For the text-containing cell, return its midpoint in (X, Y) coordinate format. 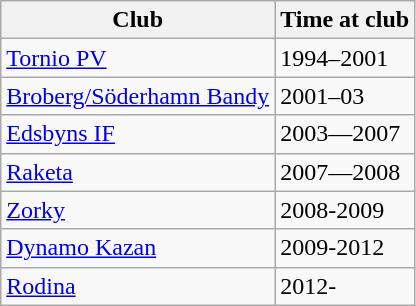
Edsbyns IF (138, 134)
2008-2009 (345, 210)
Dynamo Kazan (138, 248)
Club (138, 20)
2001–03 (345, 96)
2007—2008 (345, 172)
Zorky (138, 210)
2009-2012 (345, 248)
2003—2007 (345, 134)
1994–2001 (345, 58)
Raketa (138, 172)
Time at club (345, 20)
2012- (345, 286)
Tornio PV (138, 58)
Rodina (138, 286)
Broberg/Söderhamn Bandy (138, 96)
